Scan for the cell matching the given text and deliver its (x, y) coordinate at center. 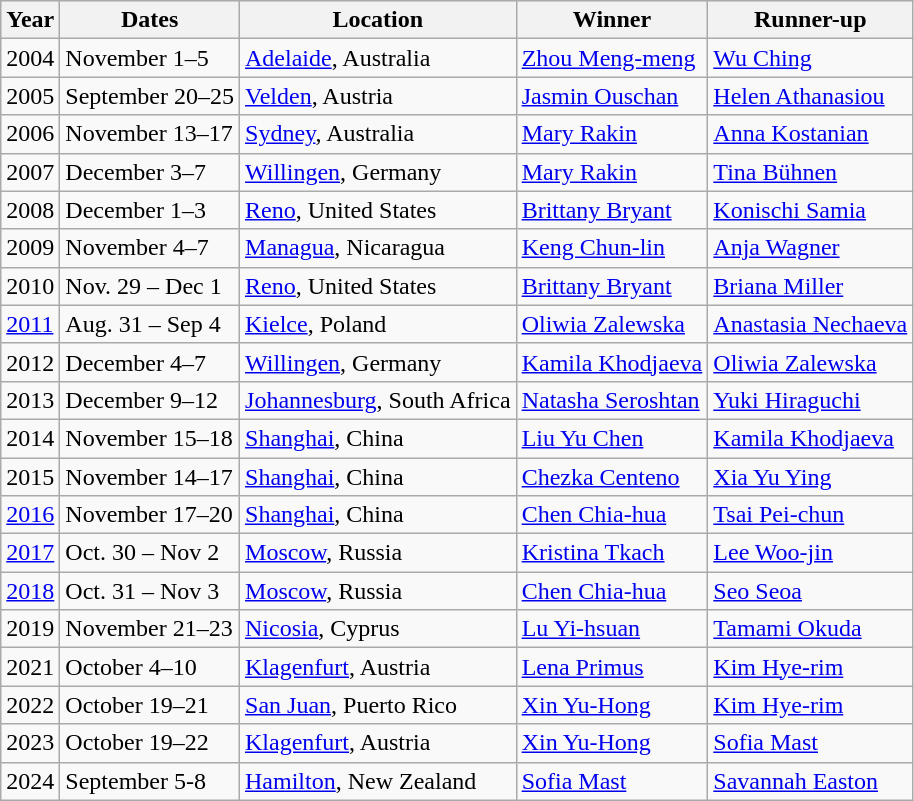
Lu Yi-hsuan (612, 629)
2004 (30, 58)
September 5-8 (150, 781)
Yuki Hiraguchi (810, 400)
Jasmin Ouschan (612, 96)
2005 (30, 96)
Tamami Okuda (810, 629)
Savannah Easton (810, 781)
December 4–7 (150, 362)
Oct. 30 – Nov 2 (150, 553)
September 20–25 (150, 96)
Natasha Seroshtan (612, 400)
2023 (30, 743)
2021 (30, 667)
Tina Bühnen (810, 172)
Lee Woo-jin (810, 553)
December 3–7 (150, 172)
2022 (30, 705)
November 1–5 (150, 58)
Konischi Samia (810, 210)
Hamilton, New Zealand (378, 781)
October 19–21 (150, 705)
2013 (30, 400)
Kristina Tkach (612, 553)
Velden, Austria (378, 96)
Nicosia, Cyprus (378, 629)
Anna Kostanian (810, 134)
Liu Yu Chen (612, 438)
Zhou Meng-meng (612, 58)
November 4–7 (150, 248)
2014 (30, 438)
November 15–18 (150, 438)
Briana Miller (810, 286)
Xia Yu Ying (810, 477)
Oct. 31 – Nov 3 (150, 591)
2008 (30, 210)
October 4–10 (150, 667)
2006 (30, 134)
Runner-up (810, 20)
Tsai Pei-chun (810, 515)
Seo Seoa (810, 591)
2009 (30, 248)
Adelaide, Australia (378, 58)
Chezka Centeno (612, 477)
2015 (30, 477)
2010 (30, 286)
Kielce, Poland (378, 324)
Aug. 31 – Sep 4 (150, 324)
December 1–3 (150, 210)
Nov. 29 – Dec 1 (150, 286)
San Juan, Puerto Rico (378, 705)
Sydney, Australia (378, 134)
2018 (30, 591)
December 9–12 (150, 400)
November 17–20 (150, 515)
Year (30, 20)
Helen Athanasiou (810, 96)
2019 (30, 629)
Johannesburg, South Africa (378, 400)
2017 (30, 553)
Winner (612, 20)
November 14–17 (150, 477)
2012 (30, 362)
2007 (30, 172)
Lena Primus (612, 667)
October 19–22 (150, 743)
Keng Chun-lin (612, 248)
Anja Wagner (810, 248)
Wu Ching (810, 58)
Dates (150, 20)
November 21–23 (150, 629)
Managua, Nicaragua (378, 248)
2011 (30, 324)
Location (378, 20)
2016 (30, 515)
Anastasia Nechaeva (810, 324)
2024 (30, 781)
November 13–17 (150, 134)
